Return the [X, Y] coordinate for the center point of the cell that contains the specified text.  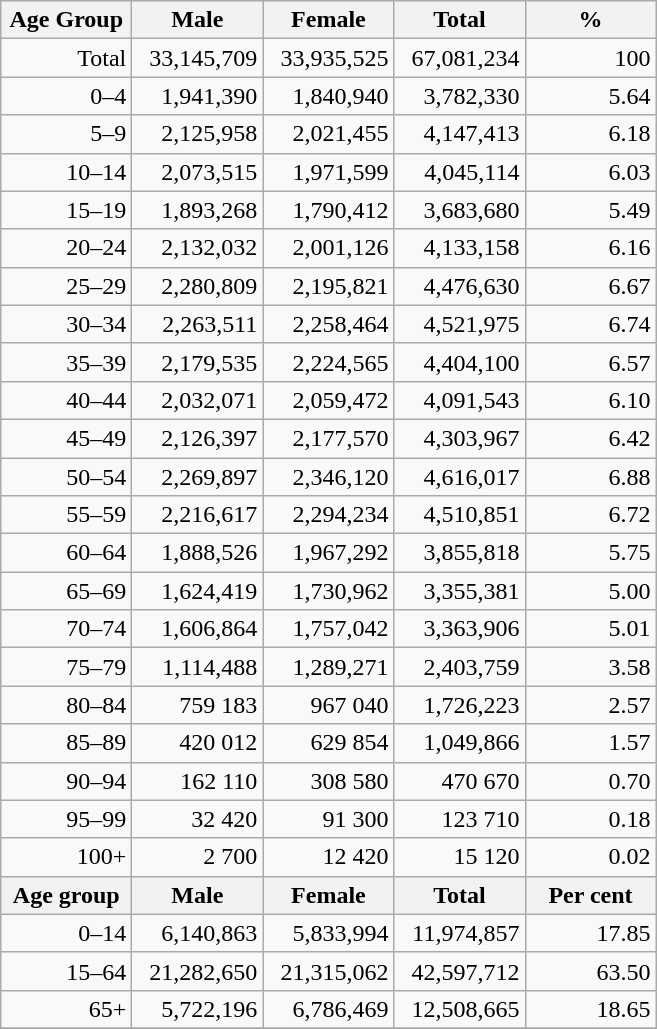
2,403,759 [460, 667]
5,833,994 [328, 933]
6.03 [590, 172]
33,145,709 [198, 58]
3,855,818 [460, 553]
162 110 [198, 781]
25–29 [66, 286]
2,280,809 [198, 286]
Age group [66, 895]
2,021,455 [328, 134]
75–79 [66, 667]
420 012 [198, 743]
308 580 [328, 781]
2,132,032 [198, 248]
2,059,472 [328, 400]
100 [590, 58]
40–44 [66, 400]
2,294,234 [328, 515]
55–59 [66, 515]
2,179,535 [198, 362]
6.42 [590, 438]
2,073,515 [198, 172]
10–14 [66, 172]
2,125,958 [198, 134]
15–19 [66, 210]
6.67 [590, 286]
470 670 [460, 781]
Age Group [66, 20]
4,091,543 [460, 400]
90–94 [66, 781]
30–34 [66, 324]
33,935,525 [328, 58]
5,722,196 [198, 1009]
6.72 [590, 515]
1,049,866 [460, 743]
65+ [66, 1009]
2,258,464 [328, 324]
5.01 [590, 629]
5.49 [590, 210]
3,363,906 [460, 629]
3,683,680 [460, 210]
63.50 [590, 971]
42,597,712 [460, 971]
1,840,940 [328, 96]
0–4 [66, 96]
% [590, 20]
35–39 [66, 362]
6.88 [590, 477]
4,303,967 [460, 438]
2.57 [590, 705]
12,508,665 [460, 1009]
1.57 [590, 743]
2,032,071 [198, 400]
5.64 [590, 96]
18.65 [590, 1009]
1,790,412 [328, 210]
3,782,330 [460, 96]
32 420 [198, 819]
95–99 [66, 819]
6.18 [590, 134]
1,893,268 [198, 210]
1,941,390 [198, 96]
2,224,565 [328, 362]
1,967,292 [328, 553]
1,289,271 [328, 667]
6.57 [590, 362]
6.74 [590, 324]
5.00 [590, 591]
2,001,126 [328, 248]
1,726,223 [460, 705]
759 183 [198, 705]
2,177,570 [328, 438]
11,974,857 [460, 933]
1,606,864 [198, 629]
21,282,650 [198, 971]
0–14 [66, 933]
6,786,469 [328, 1009]
45–49 [66, 438]
3.58 [590, 667]
50–54 [66, 477]
15–64 [66, 971]
15 120 [460, 857]
123 710 [460, 819]
20–24 [66, 248]
4,133,158 [460, 248]
67,081,234 [460, 58]
2,126,397 [198, 438]
0.70 [590, 781]
2,195,821 [328, 286]
4,404,100 [460, 362]
0.02 [590, 857]
12 420 [328, 857]
967 040 [328, 705]
629 854 [328, 743]
65–69 [66, 591]
1,971,599 [328, 172]
17.85 [590, 933]
2,216,617 [198, 515]
4,510,851 [460, 515]
100+ [66, 857]
5–9 [66, 134]
1,757,042 [328, 629]
1,114,488 [198, 667]
2 700 [198, 857]
0.18 [590, 819]
6.10 [590, 400]
5.75 [590, 553]
85–89 [66, 743]
6.16 [590, 248]
2,263,511 [198, 324]
91 300 [328, 819]
4,616,017 [460, 477]
6,140,863 [198, 933]
1,888,526 [198, 553]
2,346,120 [328, 477]
21,315,062 [328, 971]
4,521,975 [460, 324]
1,730,962 [328, 591]
4,476,630 [460, 286]
Per cent [590, 895]
3,355,381 [460, 591]
60–64 [66, 553]
80–84 [66, 705]
1,624,419 [198, 591]
4,045,114 [460, 172]
2,269,897 [198, 477]
70–74 [66, 629]
4,147,413 [460, 134]
